Output the [x, y] coordinate of the center of the cell containing the given text.  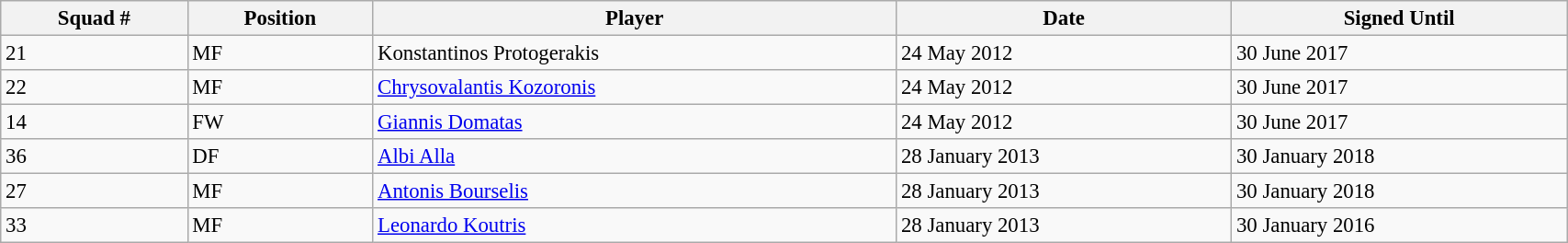
Position [280, 18]
14 [94, 122]
Konstantinos Protogerakis [635, 53]
21 [94, 53]
22 [94, 87]
30 January 2016 [1400, 226]
Date [1064, 18]
36 [94, 156]
Chrysovalantis Kozoronis [635, 87]
DF [280, 156]
Albi Alla [635, 156]
Leonardo Koutris [635, 226]
Antonis Bourselis [635, 191]
33 [94, 226]
Squad # [94, 18]
FW [280, 122]
Signed Until [1400, 18]
27 [94, 191]
Giannis Domatas [635, 122]
Player [635, 18]
